Detect which cell encompasses the target text, then output its [X, Y] center coordinate. 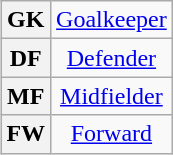
Goalkeeper [112, 20]
Midfielder [112, 96]
DF [26, 58]
Defender [112, 58]
GK [26, 20]
FW [26, 134]
Forward [112, 134]
MF [26, 96]
